Identify which cell holds the provided text, then report its (X, Y) central coordinate. 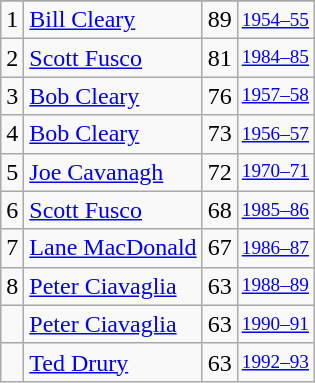
72 (220, 172)
1990–91 (275, 324)
81 (220, 58)
89 (220, 20)
73 (220, 134)
67 (220, 248)
4 (12, 134)
Ted Drury (113, 362)
68 (220, 210)
1988–89 (275, 286)
6 (12, 210)
1970–71 (275, 172)
1 (12, 20)
3 (12, 96)
5 (12, 172)
Lane MacDonald (113, 248)
76 (220, 96)
2 (12, 58)
1956–57 (275, 134)
7 (12, 248)
Bill Cleary (113, 20)
1954–55 (275, 20)
1984–85 (275, 58)
1992–93 (275, 362)
Joe Cavanagh (113, 172)
1986–87 (275, 248)
1985–86 (275, 210)
8 (12, 286)
1957–58 (275, 96)
